Pinpoint the cell where the given text exists, returning its (X, Y) midpoint coordinate. 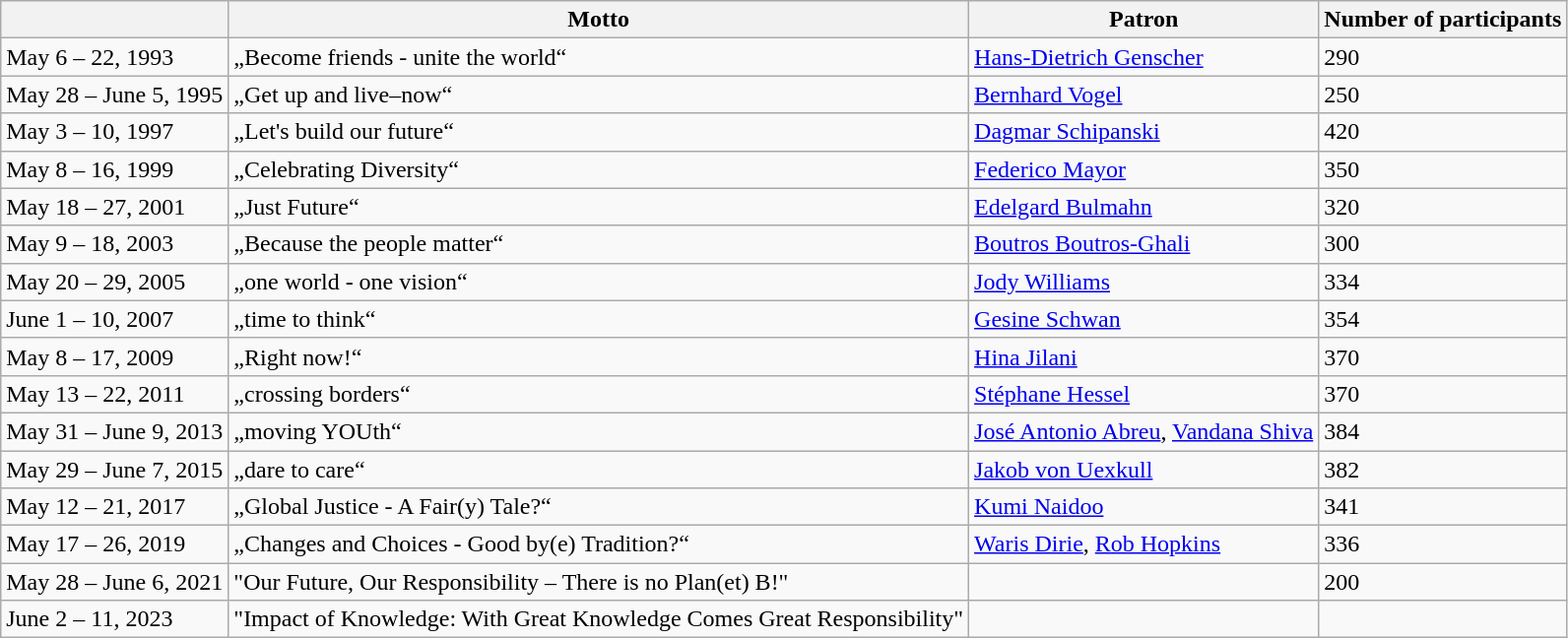
Patron (1144, 20)
334 (1443, 282)
Number of participants (1443, 20)
320 (1443, 207)
May 3 – 10, 1997 (114, 132)
382 (1443, 470)
200 (1443, 582)
341 (1443, 507)
Waris Dirie, Rob Hopkins (1144, 544)
Dagmar Schipanski (1144, 132)
„Get up and live–now“ (599, 95)
Jody Williams (1144, 282)
June 2 – 11, 2023 (114, 619)
"Our Future, Our Responsibility – There is no Plan(et) B!" (599, 582)
Kumi Naidoo (1144, 507)
May 12 – 21, 2017 (114, 507)
„Because the people matter“ (599, 244)
Jakob von Uexkull (1144, 470)
384 (1443, 431)
„Right now!“ (599, 356)
300 (1443, 244)
„dare to care“ (599, 470)
May 6 – 22, 1993 (114, 57)
May 18 – 27, 2001 (114, 207)
Boutros Boutros-Ghali (1144, 244)
May 31 – June 9, 2013 (114, 431)
290 (1443, 57)
Motto (599, 20)
420 (1443, 132)
Hans-Dietrich Genscher (1144, 57)
„Changes and Choices - Good by(e) Tradition?“ (599, 544)
May 8 – 17, 2009 (114, 356)
Edelgard Bulmahn (1144, 207)
„Just Future“ (599, 207)
„time to think“ (599, 319)
May 20 – 29, 2005 (114, 282)
May 13 – 22, 2011 (114, 394)
Hina Jilani (1144, 356)
"Impact of Knowledge: With Great Knowledge Comes Great Responsibility" (599, 619)
„moving YOUth“ (599, 431)
May 17 – 26, 2019 (114, 544)
Stéphane Hessel (1144, 394)
May 28 – June 5, 1995 (114, 95)
354 (1443, 319)
„Become friends - unite the world“ (599, 57)
May 29 – June 7, 2015 (114, 470)
June 1 – 10, 2007 (114, 319)
Gesine Schwan (1144, 319)
May 8 – 16, 1999 (114, 169)
350 (1443, 169)
José Antonio Abreu, Vandana Shiva (1144, 431)
250 (1443, 95)
„crossing borders“ (599, 394)
336 (1443, 544)
„Let's build our future“ (599, 132)
Federico Mayor (1144, 169)
„Celebrating Diversity“ (599, 169)
„one world - one vision“ (599, 282)
May 28 – June 6, 2021 (114, 582)
„Global Justice - A Fair(y) Tale?“ (599, 507)
May 9 – 18, 2003 (114, 244)
Bernhard Vogel (1144, 95)
